From the cell containing the given text, extract its center point as (X, Y) coordinate. 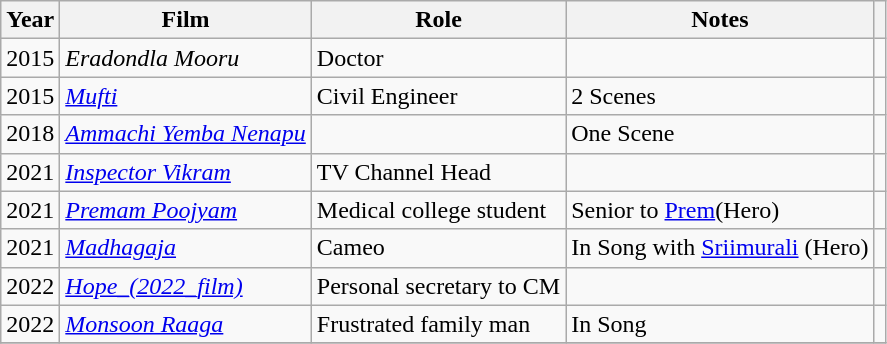
Senior to Prem(Hero) (720, 210)
Premam Poojyam (186, 210)
TV Channel Head (438, 172)
Film (186, 20)
In Song with Sriimurali (Hero) (720, 248)
Medical college student (438, 210)
Cameo (438, 248)
Mufti (186, 96)
Doctor (438, 58)
Inspector Vikram (186, 172)
Civil Engineer (438, 96)
Frustrated family man (438, 324)
Notes (720, 20)
Monsoon Raaga (186, 324)
Eradondla Mooru (186, 58)
Ammachi Yemba Nenapu (186, 134)
2 Scenes (720, 96)
One Scene (720, 134)
Role (438, 20)
Madhagaja (186, 248)
In Song (720, 324)
Year (30, 20)
Hope_(2022_film) (186, 286)
Personal secretary to CM (438, 286)
2018 (30, 134)
